For the text-containing cell, return its midpoint in [X, Y] coordinate format. 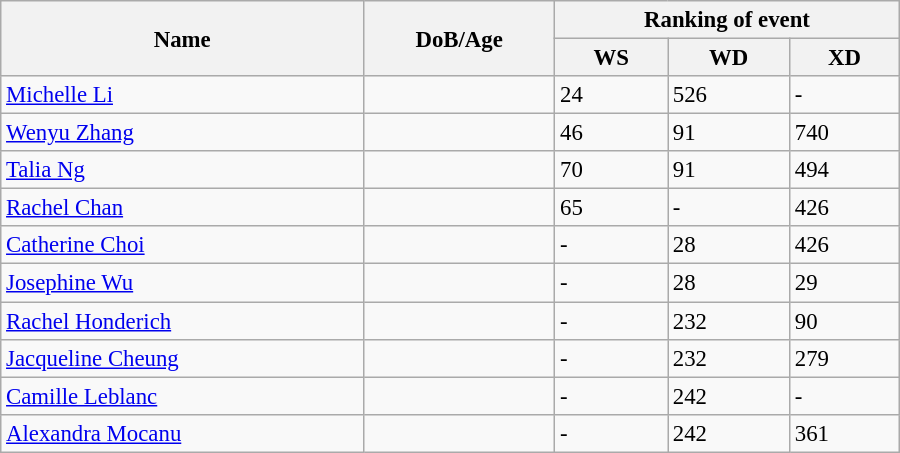
Jacqueline Cheung [182, 358]
740 [845, 133]
29 [845, 283]
XD [845, 58]
WD [729, 58]
Camille Leblanc [182, 396]
361 [845, 433]
Name [182, 38]
Josephine Wu [182, 283]
70 [612, 170]
DoB/Age [460, 38]
Wenyu Zhang [182, 133]
WS [612, 58]
526 [729, 95]
Rachel Chan [182, 208]
494 [845, 170]
Alexandra Mocanu [182, 433]
Rachel Honderich [182, 321]
46 [612, 133]
Ranking of event [727, 20]
24 [612, 95]
Michelle Li [182, 95]
Talia Ng [182, 170]
90 [845, 321]
279 [845, 358]
65 [612, 208]
Catherine Choi [182, 245]
